Find where the given text appears and provide that cell's center as [x, y] coordinate. 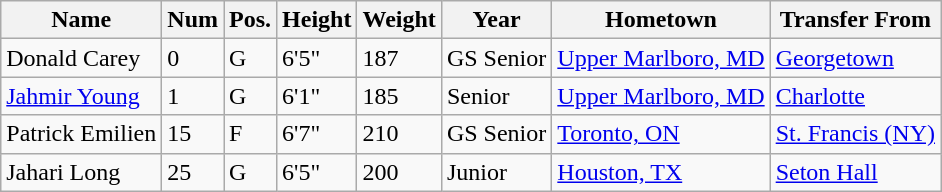
Transfer From [855, 20]
Donald Carey [82, 58]
15 [193, 134]
Senior [496, 96]
Houston, TX [661, 172]
St. Francis (NY) [855, 134]
Jahari Long [82, 172]
Height [317, 20]
Name [82, 20]
Weight [399, 20]
200 [399, 172]
210 [399, 134]
25 [193, 172]
Num [193, 20]
Toronto, ON [661, 134]
6'1" [317, 96]
Charlotte [855, 96]
Pos. [250, 20]
0 [193, 58]
Year [496, 20]
Patrick Emilien [82, 134]
Junior [496, 172]
187 [399, 58]
Jahmir Young [82, 96]
Georgetown [855, 58]
F [250, 134]
Hometown [661, 20]
185 [399, 96]
1 [193, 96]
6'7" [317, 134]
Seton Hall [855, 172]
